Detect which cell encompasses the target text, then output its [x, y] center coordinate. 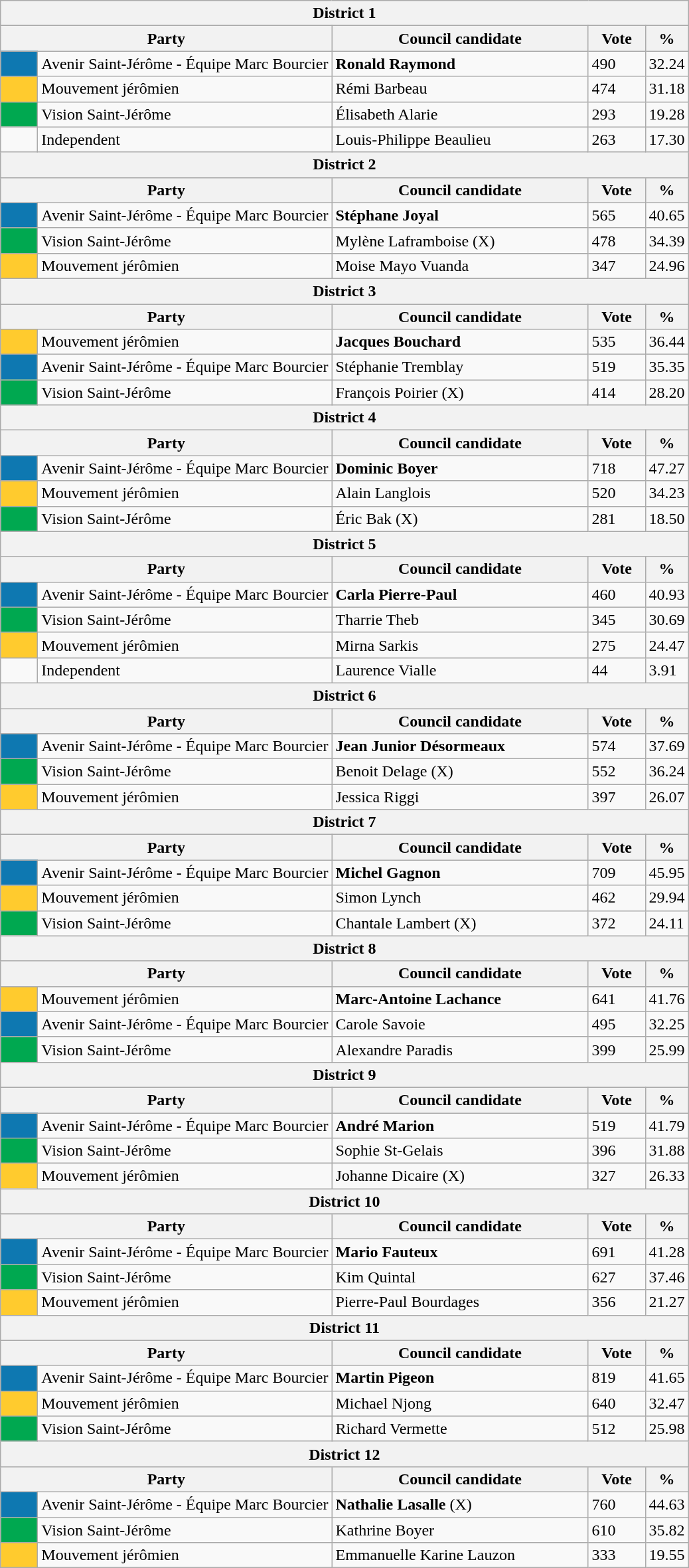
396 [617, 1151]
25.98 [666, 1429]
45.95 [666, 873]
Alexandre Paradis [460, 1049]
Stéphanie Tremblay [460, 367]
44.63 [666, 1504]
Louis-Philippe Beaulieu [460, 139]
293 [617, 114]
Michael Njong [460, 1403]
574 [617, 746]
760 [617, 1504]
District 9 [344, 1075]
372 [617, 923]
275 [617, 645]
36.44 [666, 342]
356 [617, 1302]
Stéphane Joyal [460, 215]
30.69 [666, 620]
35.82 [666, 1529]
552 [617, 772]
District 6 [344, 695]
Alain Langlois [460, 493]
André Marion [460, 1126]
47.27 [666, 468]
District 11 [344, 1328]
34.39 [666, 240]
Marc-Antoine Lachance [460, 999]
Jessica Riggi [460, 797]
Jean Junior Désormeaux [460, 746]
Carole Savoie [460, 1024]
Simon Lynch [460, 898]
44 [617, 670]
347 [617, 266]
718 [617, 468]
Pierre-Paul Bourdages [460, 1302]
Michel Gagnon [460, 873]
18.50 [666, 519]
37.69 [666, 746]
490 [617, 64]
District 8 [344, 948]
41.65 [666, 1378]
29.94 [666, 898]
François Poirier (X) [460, 392]
32.47 [666, 1403]
565 [617, 215]
35.35 [666, 367]
26.07 [666, 797]
Dominic Boyer [460, 468]
397 [617, 797]
24.11 [666, 923]
Mario Fauteux [460, 1252]
Mirna Sarkis [460, 645]
Ronald Raymond [460, 64]
Chantale Lambert (X) [460, 923]
Kathrine Boyer [460, 1529]
District 12 [344, 1454]
333 [617, 1555]
District 5 [344, 544]
610 [617, 1529]
462 [617, 898]
District 3 [344, 291]
640 [617, 1403]
Tharrie Theb [460, 620]
399 [617, 1049]
41.79 [666, 1126]
32.25 [666, 1024]
17.30 [666, 139]
26.33 [666, 1176]
414 [617, 392]
520 [617, 493]
512 [617, 1429]
Laurence Vialle [460, 670]
478 [617, 240]
281 [617, 519]
32.24 [666, 64]
535 [617, 342]
District 4 [344, 418]
Carla Pierre-Paul [460, 594]
Martin Pigeon [460, 1378]
41.76 [666, 999]
Élisabeth Alarie [460, 114]
24.96 [666, 266]
Jacques Bouchard [460, 342]
Sophie St-Gelais [460, 1151]
627 [617, 1277]
24.47 [666, 645]
691 [617, 1252]
District 2 [344, 165]
25.99 [666, 1049]
31.88 [666, 1151]
District 1 [344, 13]
District 10 [344, 1201]
40.93 [666, 594]
495 [617, 1024]
Emmanuelle Karine Lauzon [460, 1555]
19.55 [666, 1555]
3.91 [666, 670]
31.18 [666, 89]
Richard Vermette [460, 1429]
460 [617, 594]
Éric Bak (X) [460, 519]
41.28 [666, 1252]
40.65 [666, 215]
19.28 [666, 114]
Mylène Laframboise (X) [460, 240]
37.46 [666, 1277]
Benoit Delage (X) [460, 772]
36.24 [666, 772]
Johanne Dicaire (X) [460, 1176]
263 [617, 139]
641 [617, 999]
819 [617, 1378]
District 7 [344, 822]
28.20 [666, 392]
Moise Mayo Vuanda [460, 266]
21.27 [666, 1302]
Nathalie Lasalle (X) [460, 1504]
327 [617, 1176]
474 [617, 89]
345 [617, 620]
709 [617, 873]
34.23 [666, 493]
Rémi Barbeau [460, 89]
Kim Quintal [460, 1277]
